Provide the [x, y] coordinate of the cell's center where the given text is located.  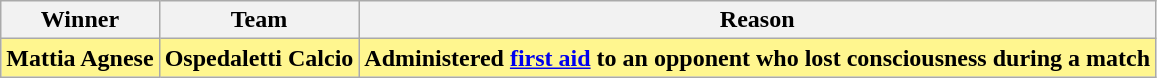
Ospedaletti Calcio [259, 58]
Winner [80, 20]
Team [259, 20]
Reason [758, 20]
Mattia Agnese [80, 58]
Administered first aid to an opponent who lost consciousness during a match [758, 58]
